From the cell containing the given text, extract its center point as (X, Y) coordinate. 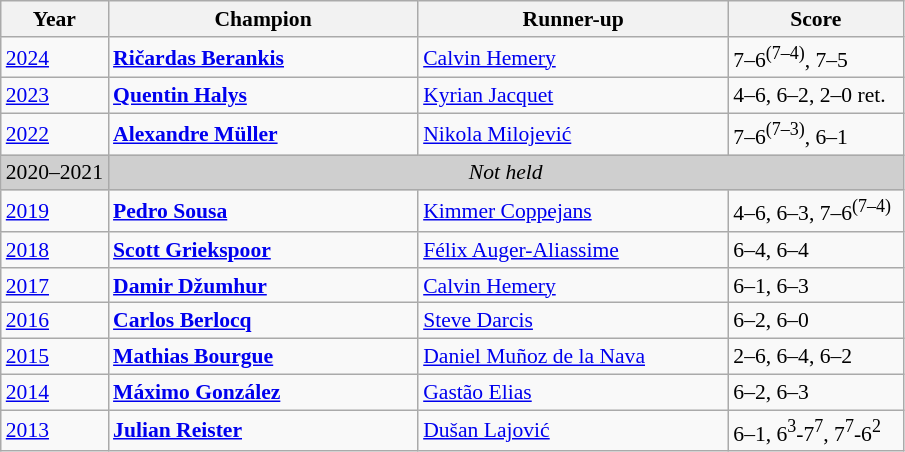
Kimmer Coppejans (573, 212)
7–6(7–4), 7–5 (816, 58)
4–6, 6–3, 7–6(7–4) (816, 212)
Alexandre Müller (263, 134)
2016 (54, 321)
6–2, 6–0 (816, 321)
2013 (54, 430)
Year (54, 19)
Pedro Sousa (263, 212)
6–1, 6–3 (816, 286)
2018 (54, 250)
Nikola Milojević (573, 134)
Mathias Bourgue (263, 357)
6–4, 6–4 (816, 250)
Champion (263, 19)
2024 (54, 58)
Score (816, 19)
Daniel Muñoz de la Nava (573, 357)
Damir Džumhur (263, 286)
Kyrian Jacquet (573, 96)
Carlos Berlocq (263, 321)
Not held (506, 173)
Félix Auger-Aliassime (573, 250)
2–6, 6–4, 6–2 (816, 357)
2022 (54, 134)
Ričardas Berankis (263, 58)
2017 (54, 286)
Máximo González (263, 392)
2019 (54, 212)
7–6(7–3), 6–1 (816, 134)
2023 (54, 96)
2014 (54, 392)
2015 (54, 357)
Dušan Lajović (573, 430)
Runner-up (573, 19)
4–6, 6–2, 2–0 ret. (816, 96)
Steve Darcis (573, 321)
2020–2021 (54, 173)
Quentin Halys (263, 96)
6–2, 6–3 (816, 392)
Scott Griekspoor (263, 250)
Gastão Elias (573, 392)
Julian Reister (263, 430)
6–1, 63-77, 77-62 (816, 430)
